Pinpoint the cell where the given text exists, returning its [X, Y] midpoint coordinate. 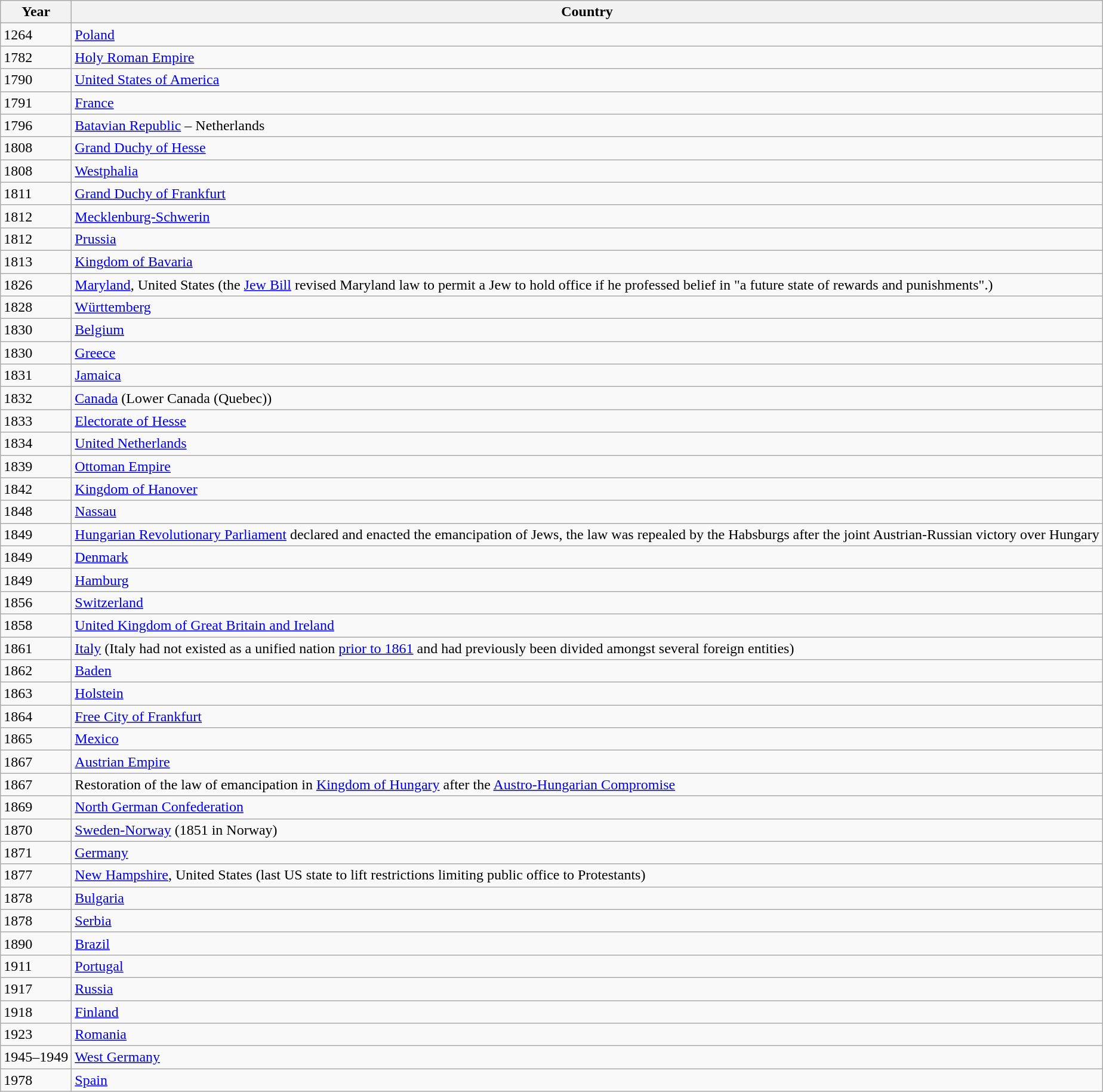
North German Confederation [587, 807]
1864 [36, 716]
Württemberg [587, 307]
1813 [36, 262]
1890 [36, 943]
1945–1949 [36, 1057]
1832 [36, 398]
Mexico [587, 739]
Belgium [587, 330]
1917 [36, 989]
Jamaica [587, 376]
Sweden-Norway (1851 in Norway) [587, 830]
Bulgaria [587, 898]
Restoration of the law of emancipation in Kingdom of Hungary after the Austro-Hungarian Compromise [587, 785]
1862 [36, 671]
Germany [587, 853]
1858 [36, 625]
1833 [36, 421]
1865 [36, 739]
1856 [36, 602]
Serbia [587, 921]
Holy Roman Empire [587, 57]
1834 [36, 444]
Hamburg [587, 580]
Ottoman Empire [587, 466]
Westphalia [587, 171]
Free City of Frankfurt [587, 716]
Austrian Empire [587, 762]
1796 [36, 125]
West Germany [587, 1057]
Spain [587, 1080]
Switzerland [587, 602]
1828 [36, 307]
1791 [36, 103]
1264 [36, 35]
France [587, 103]
Grand Duchy of Frankfurt [587, 193]
1861 [36, 648]
New Hampshire, United States (last US state to lift restrictions limiting public office to Protestants) [587, 875]
1848 [36, 512]
Russia [587, 989]
United Kingdom of Great Britain and Ireland [587, 625]
Canada (Lower Canada (Quebec)) [587, 398]
Prussia [587, 239]
Country [587, 12]
Greece [587, 353]
Holstein [587, 694]
1782 [36, 57]
Brazil [587, 943]
1826 [36, 285]
1863 [36, 694]
Mecklenburg-Schwerin [587, 216]
Italy (Italy had not existed as a unified nation prior to 1861 and had previously been divided amongst several foreign entities) [587, 648]
Kingdom of Hanover [587, 489]
1790 [36, 80]
Finland [587, 1012]
Portugal [587, 966]
Grand Duchy of Hesse [587, 148]
Baden [587, 671]
Romania [587, 1035]
1877 [36, 875]
1918 [36, 1012]
Electorate of Hesse [587, 421]
Kingdom of Bavaria [587, 262]
1811 [36, 193]
Year [36, 12]
Poland [587, 35]
Batavian Republic – Netherlands [587, 125]
1839 [36, 466]
1870 [36, 830]
1871 [36, 853]
1978 [36, 1080]
1842 [36, 489]
Nassau [587, 512]
1923 [36, 1035]
United States of America [587, 80]
United Netherlands [587, 444]
1911 [36, 966]
1831 [36, 376]
Denmark [587, 557]
1869 [36, 807]
